Determine the [X, Y] coordinate at the center of the cell enclosing the given text.  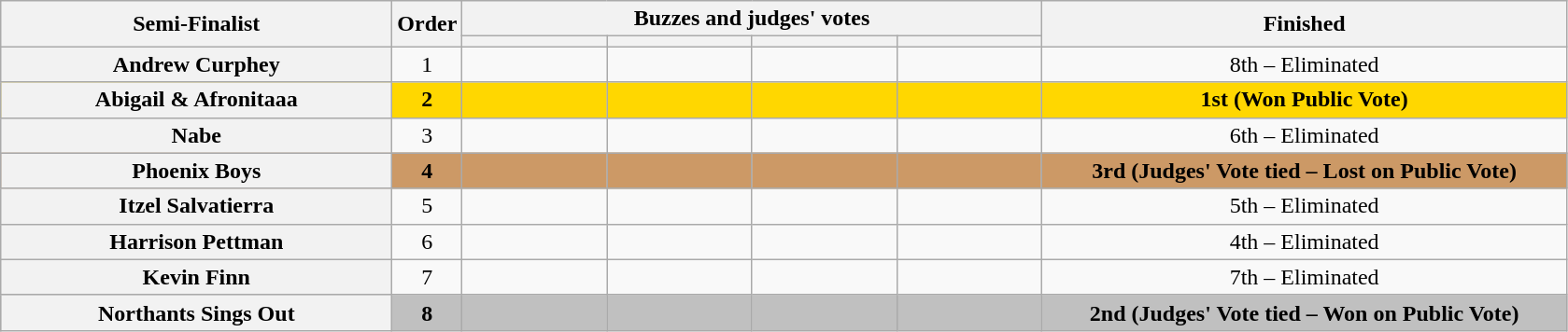
4th – Eliminated [1304, 242]
4 [428, 171]
Buzzes and judges' votes [752, 19]
1st (Won Public Vote) [1304, 100]
Nabe [196, 135]
5 [428, 206]
2 [428, 100]
Finished [1304, 24]
6 [428, 242]
7th – Eliminated [1304, 277]
6th – Eliminated [1304, 135]
2nd (Judges' Vote tied – Won on Public Vote) [1304, 312]
3 [428, 135]
3rd (Judges' Vote tied – Lost on Public Vote) [1304, 171]
Northants Sings Out [196, 312]
Abigail & Afronitaaa [196, 100]
Kevin Finn [196, 277]
Harrison Pettman [196, 242]
Itzel Salvatierra [196, 206]
1 [428, 64]
5th – Eliminated [1304, 206]
8 [428, 312]
8th – Eliminated [1304, 64]
Phoenix Boys [196, 171]
Order [428, 24]
Semi-Finalist [196, 24]
7 [428, 277]
Andrew Curphey [196, 64]
